Scan for the cell matching the given text and deliver its (X, Y) coordinate at center. 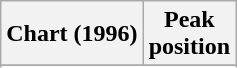
Chart (1996) (72, 34)
Peakposition (189, 34)
